Capture the cell that displays the provided text and extract its [x, y] central coordinate. 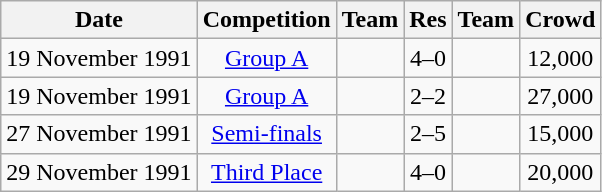
Crowd [560, 20]
12,000 [560, 58]
Date [99, 20]
27,000 [560, 96]
15,000 [560, 134]
20,000 [560, 172]
Third Place [266, 172]
Res [428, 20]
2–5 [428, 134]
Semi-finals [266, 134]
27 November 1991 [99, 134]
29 November 1991 [99, 172]
Competition [266, 20]
2–2 [428, 96]
